For the text-containing cell, return its midpoint in [X, Y] coordinate format. 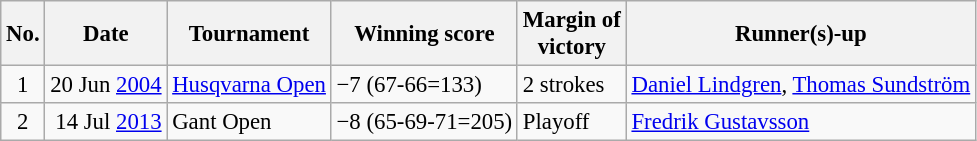
Margin ofvictory [572, 34]
Husqvarna Open [249, 85]
2 [23, 122]
No. [23, 34]
Playoff [572, 122]
14 Jul 2013 [106, 122]
Date [106, 34]
1 [23, 85]
−7 (67-66=133) [424, 85]
Winning score [424, 34]
Runner(s)-up [800, 34]
20 Jun 2004 [106, 85]
−8 (65-69-71=205) [424, 122]
Fredrik Gustavsson [800, 122]
2 strokes [572, 85]
Daniel Lindgren, Thomas Sundström [800, 85]
Tournament [249, 34]
Gant Open [249, 122]
